For the text-containing cell, return its midpoint in [x, y] coordinate format. 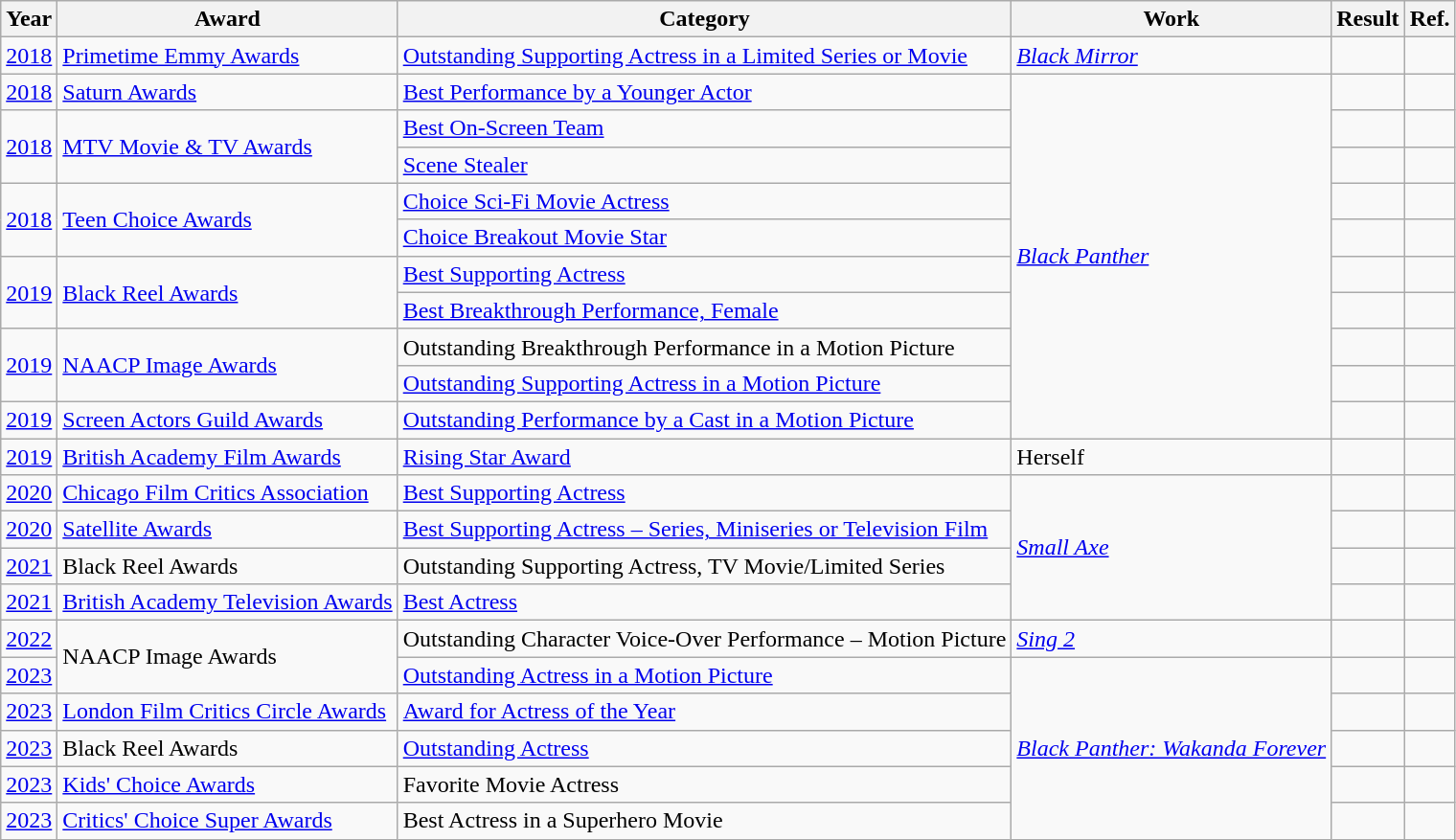
Outstanding Actress in a Motion Picture [705, 675]
Award [228, 19]
Outstanding Character Voice-Over Performance – Motion Picture [705, 639]
Best Supporting Actress – Series, Miniseries or Television Film [705, 530]
London Film Critics Circle Awards [228, 712]
Outstanding Breakthrough Performance in a Motion Picture [705, 347]
Chicago Film Critics Association [228, 493]
British Academy Television Awards [228, 602]
Black Panther [1172, 257]
Scene Stealer [705, 165]
Critics' Choice Super Awards [228, 821]
Favorite Movie Actress [705, 784]
MTV Movie & TV Awards [228, 147]
Choice Breakout Movie Star [705, 238]
Outstanding Performance by a Cast in a Motion Picture [705, 420]
Rising Star Award [705, 457]
Result [1368, 19]
Outstanding Actress [705, 748]
Outstanding Supporting Actress in a Motion Picture [705, 383]
Teen Choice Awards [228, 219]
Best Actress in a Superhero Movie [705, 821]
Black Mirror [1172, 56]
Year [29, 19]
Best On-Screen Team [705, 128]
2022 [29, 639]
Satellite Awards [228, 530]
Ref. [1429, 19]
Black Panther: Wakanda Forever [1172, 748]
Small Axe [1172, 548]
Category [705, 19]
Herself [1172, 457]
Saturn Awards [228, 92]
Primetime Emmy Awards [228, 56]
Award for Actress of the Year [705, 712]
Best Actress [705, 602]
Kids' Choice Awards [228, 784]
Outstanding Supporting Actress, TV Movie/Limited Series [705, 566]
Choice Sci-Fi Movie Actress [705, 201]
Best Breakthrough Performance, Female [705, 310]
Outstanding Supporting Actress in a Limited Series or Movie [705, 56]
Best Performance by a Younger Actor [705, 92]
British Academy Film Awards [228, 457]
Screen Actors Guild Awards [228, 420]
Work [1172, 19]
Sing 2 [1172, 639]
